Output the [X, Y] coordinate of the center of the cell containing the given text.  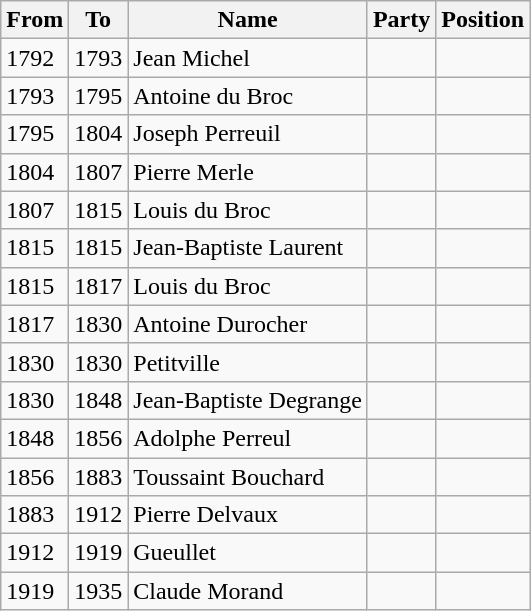
Jean Michel [248, 58]
Party [401, 20]
Jean-Baptiste Laurent [248, 248]
Jean-Baptiste Degrange [248, 400]
Antoine Durocher [248, 324]
To [98, 20]
From [35, 20]
Claude Morand [248, 591]
Petitville [248, 362]
Pierre Delvaux [248, 515]
Adolphe Perreul [248, 438]
Name [248, 20]
Antoine du Broc [248, 96]
Position [483, 20]
1935 [98, 591]
1792 [35, 58]
Joseph Perreuil [248, 134]
Toussaint Bouchard [248, 477]
Gueullet [248, 553]
Pierre Merle [248, 172]
